Determine the [x, y] coordinate at the center of the cell enclosing the given text.  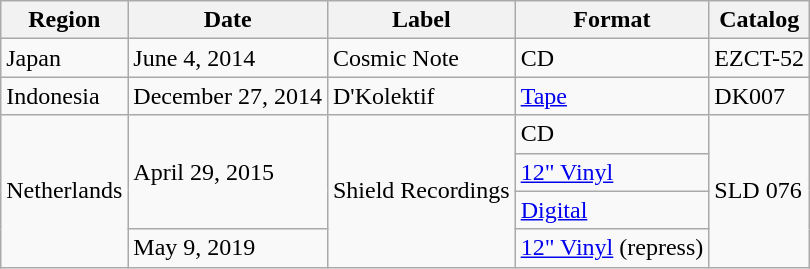
Region [64, 20]
June 4, 2014 [228, 58]
Tape [612, 96]
Format [612, 20]
Cosmic Note [421, 58]
EZCT-52 [760, 58]
May 9, 2019 [228, 248]
12" Vinyl [612, 172]
April 29, 2015 [228, 172]
Japan [64, 58]
SLD 076 [760, 191]
D'Kolektif [421, 96]
Indonesia [64, 96]
DK007 [760, 96]
12" Vinyl (repress) [612, 248]
Digital [612, 210]
Label [421, 20]
December 27, 2014 [228, 96]
Date [228, 20]
Shield Recordings [421, 191]
Catalog [760, 20]
Netherlands [64, 191]
